Pinpoint the cell where the given text exists, returning its [X, Y] midpoint coordinate. 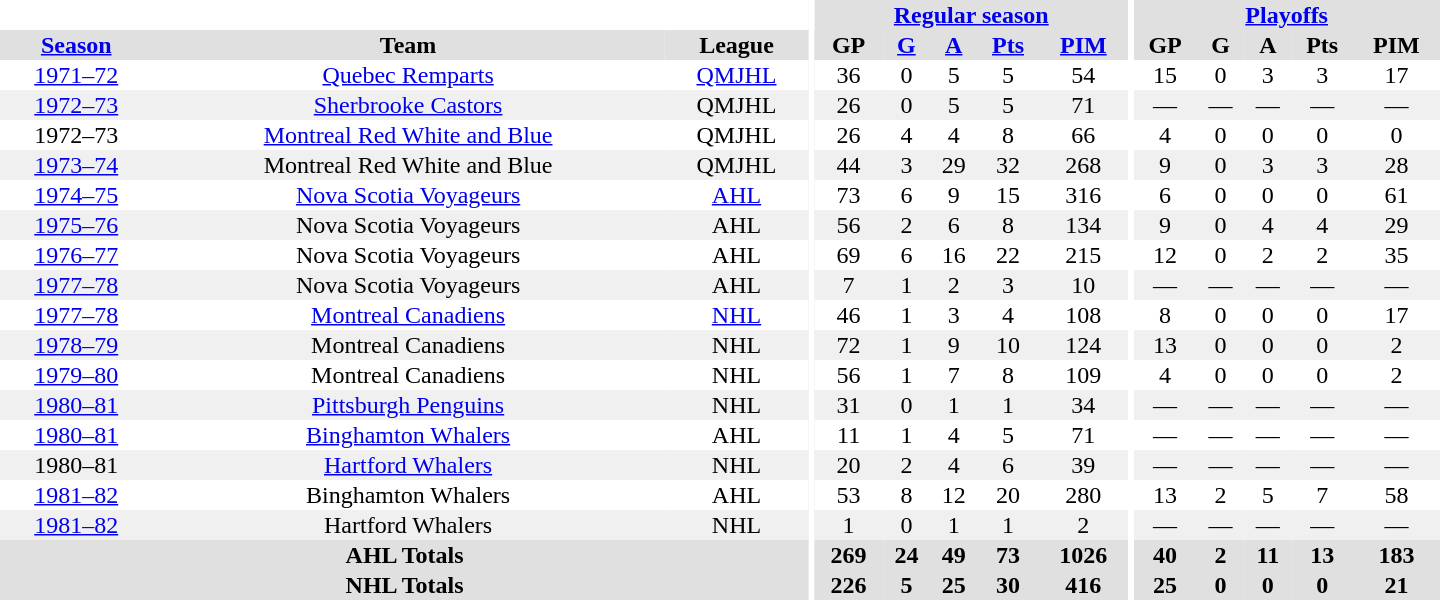
36 [848, 75]
28 [1396, 165]
34 [1084, 405]
1973–74 [76, 165]
108 [1084, 315]
183 [1396, 555]
Sherbrooke Castors [408, 105]
269 [848, 555]
22 [1008, 255]
League [736, 45]
54 [1084, 75]
1974–75 [76, 195]
44 [848, 165]
Season [76, 45]
1976–77 [76, 255]
Quebec Remparts [408, 75]
61 [1396, 195]
16 [954, 255]
69 [848, 255]
1979–80 [76, 375]
109 [1084, 375]
Playoffs [1286, 15]
Regular season [971, 15]
21 [1396, 585]
72 [848, 345]
24 [906, 555]
1971–72 [76, 75]
39 [1084, 465]
215 [1084, 255]
46 [848, 315]
NHL Totals [404, 585]
AHL Totals [404, 555]
134 [1084, 225]
58 [1396, 495]
268 [1084, 165]
280 [1084, 495]
32 [1008, 165]
416 [1084, 585]
31 [848, 405]
53 [848, 495]
Pittsburgh Penguins [408, 405]
124 [1084, 345]
1026 [1084, 555]
30 [1008, 585]
40 [1165, 555]
226 [848, 585]
316 [1084, 195]
49 [954, 555]
Team [408, 45]
1978–79 [76, 345]
1975–76 [76, 225]
35 [1396, 255]
66 [1084, 135]
